Output the (x, y) coordinate of the center of the cell containing the given text.  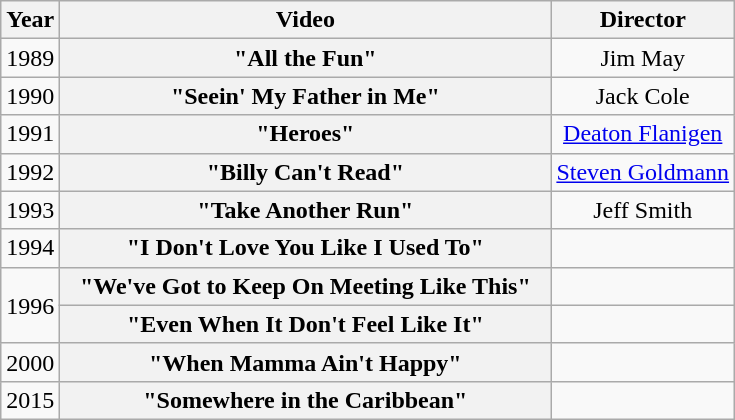
Video (306, 20)
"Billy Can't Read" (306, 172)
1990 (30, 96)
"Seein' My Father in Me" (306, 96)
"Somewhere in the Caribbean" (306, 400)
Steven Goldmann (643, 172)
Year (30, 20)
"All the Fun" (306, 58)
"When Mamma Ain't Happy" (306, 362)
"Heroes" (306, 134)
Jack Cole (643, 96)
Jim May (643, 58)
1991 (30, 134)
"I Don't Love You Like I Used To" (306, 248)
1994 (30, 248)
"We've Got to Keep On Meeting Like This" (306, 286)
"Take Another Run" (306, 210)
2015 (30, 400)
"Even When It Don't Feel Like It" (306, 324)
1989 (30, 58)
1996 (30, 305)
Jeff Smith (643, 210)
1992 (30, 172)
Director (643, 20)
1993 (30, 210)
2000 (30, 362)
Deaton Flanigen (643, 134)
